Provide the (x, y) coordinate of the cell's center where the given text is located.  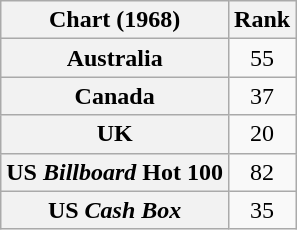
37 (262, 96)
US Cash Box (115, 210)
Canada (115, 96)
82 (262, 172)
20 (262, 134)
Rank (262, 20)
UK (115, 134)
Chart (1968) (115, 20)
Australia (115, 58)
55 (262, 58)
35 (262, 210)
US Billboard Hot 100 (115, 172)
